Pinpoint the cell where the given text exists, returning its (x, y) midpoint coordinate. 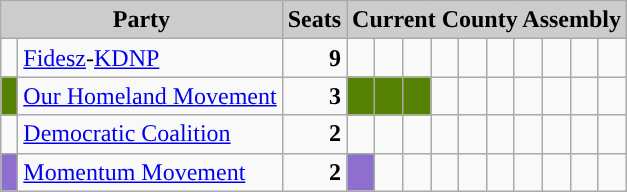
Fidesz-KDNP (150, 58)
Party (142, 20)
Our Homeland Movement (150, 96)
9 (314, 58)
Democratic Coalition (150, 134)
Seats (314, 20)
3 (314, 96)
Momentum Movement (150, 172)
Current County Assembly (487, 20)
